Detect which cell encompasses the target text, then output its (x, y) center coordinate. 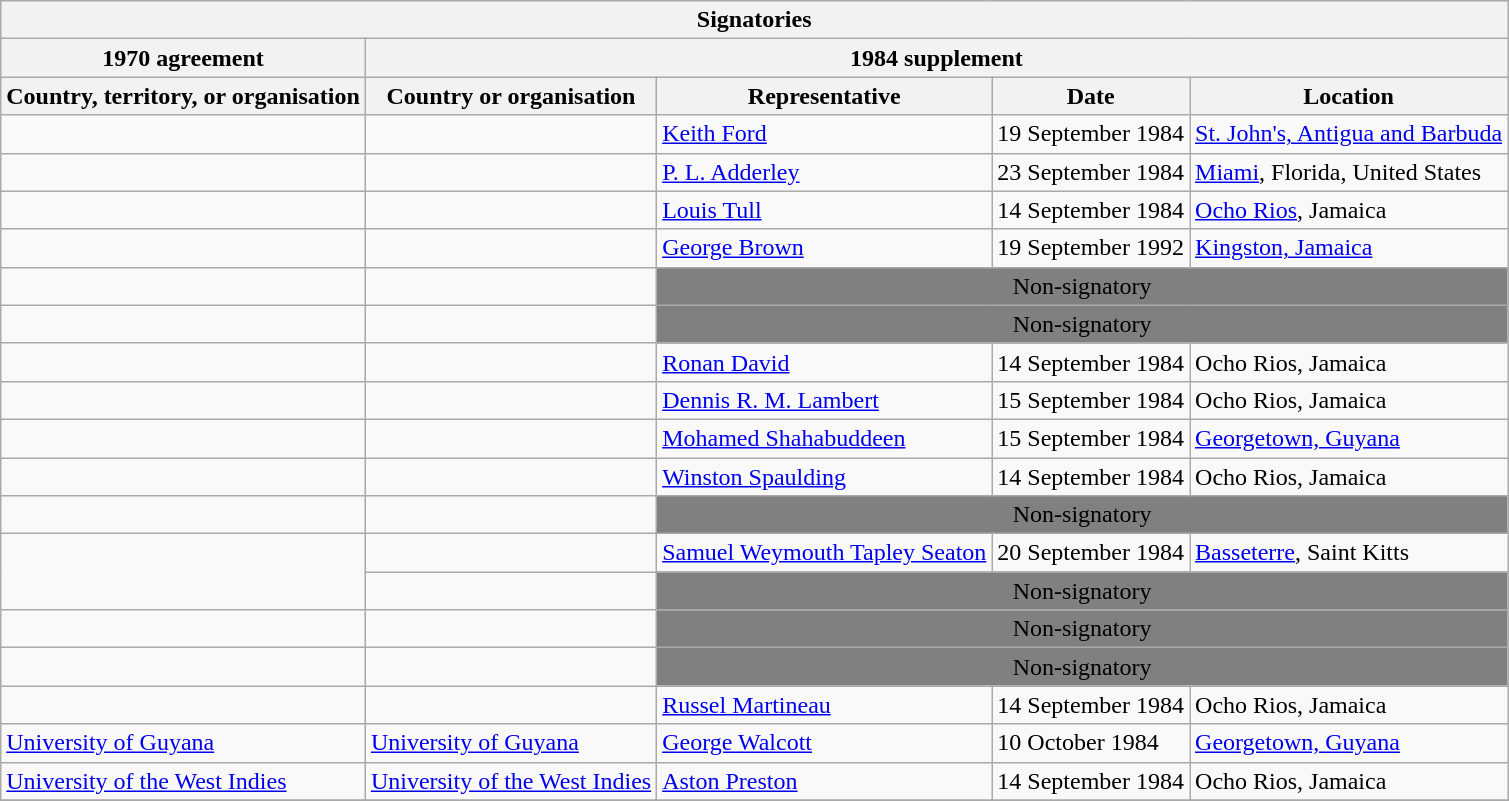
Winston Spaulding (824, 477)
Mohamed Shahabuddeen (824, 438)
Date (1091, 96)
Keith Ford (824, 134)
20 September 1984 (1091, 553)
Miami, Florida, United States (1349, 172)
Russel Martineau (824, 705)
Country, territory, or organisation (184, 96)
1984 supplement (936, 58)
23 September 1984 (1091, 172)
Representative (824, 96)
Signatories (754, 20)
P. L. Adderley (824, 172)
Ronan David (824, 362)
Dennis R. M. Lambert (824, 400)
1970 agreement (184, 58)
Location (1349, 96)
Samuel Weymouth Tapley Seaton (824, 553)
Louis Tull (824, 210)
19 September 1992 (1091, 248)
George Walcott (824, 743)
George Brown (824, 248)
St. John's, Antigua and Barbuda (1349, 134)
10 October 1984 (1091, 743)
19 September 1984 (1091, 134)
Basseterre, Saint Kitts (1349, 553)
Aston Preston (824, 781)
Kingston, Jamaica (1349, 248)
Country or organisation (510, 96)
